Identify which cell holds the provided text, then report its [X, Y] central coordinate. 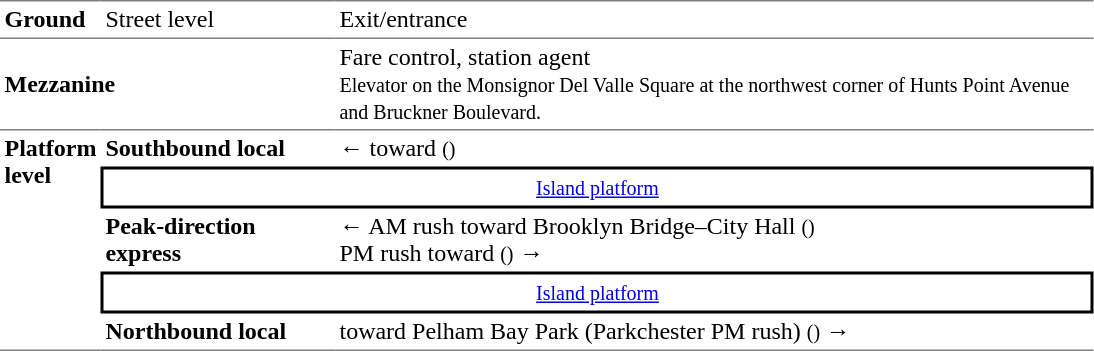
Mezzanine [168, 84]
Southbound local [218, 148]
← toward () [714, 148]
Fare control, station agent Elevator on the Monsignor Del Valle Square at the northwest corner of Hunts Point Avenue and Bruckner Boulevard. [714, 84]
Exit/entrance [714, 19]
← AM rush toward Brooklyn Bridge–City Hall () PM rush toward () → [714, 240]
Ground [50, 19]
Peak-direction express [218, 240]
Platform level [50, 240]
Street level [218, 19]
